Scan for the cell matching the given text and deliver its (X, Y) coordinate at center. 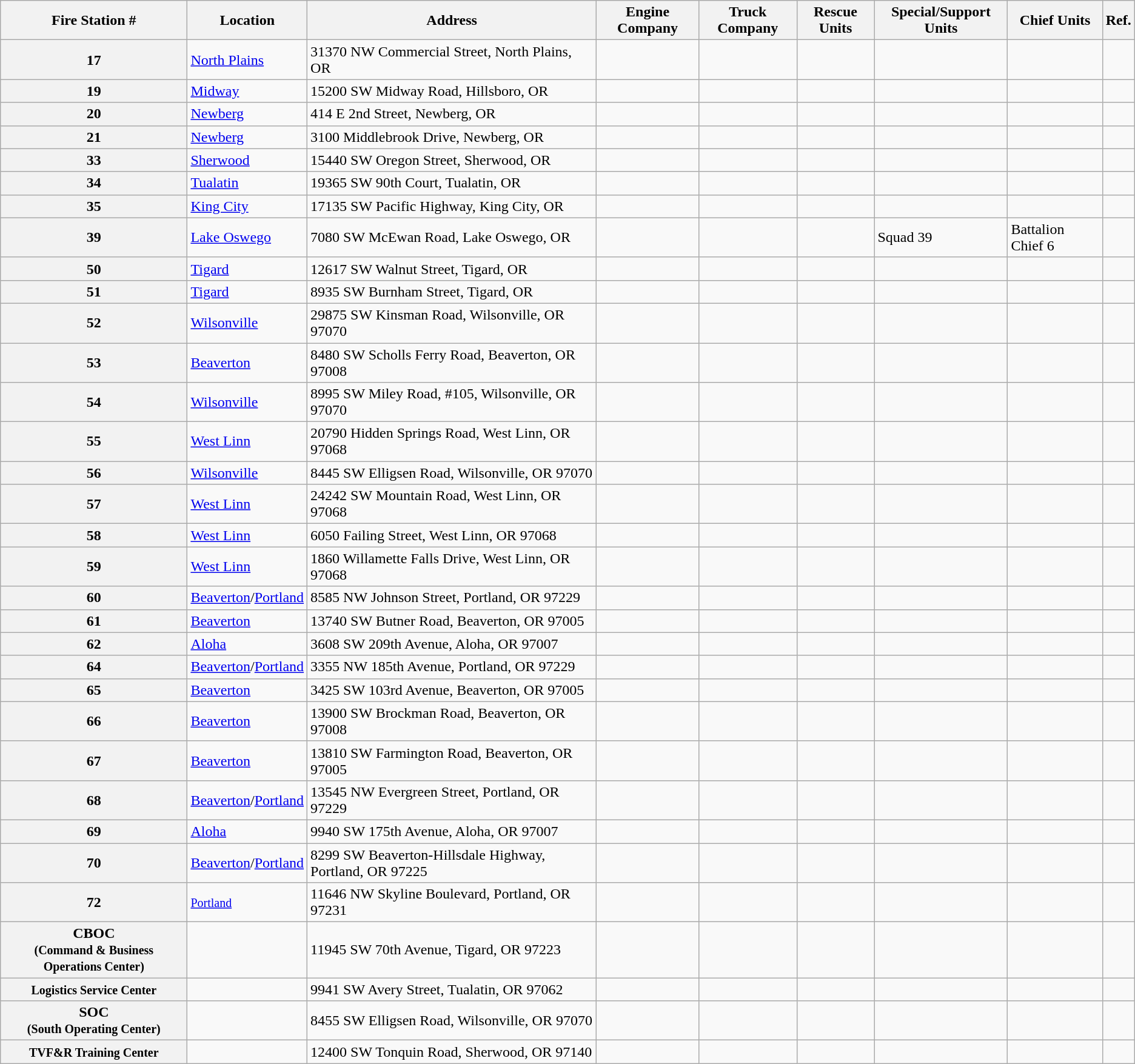
59 (94, 566)
Logistics Service Center (94, 989)
9940 SW 175th Avenue, Aloha, OR 97007 (452, 831)
54 (94, 403)
Fire Station # (94, 21)
SOC(South Operating Center) (94, 1021)
3425 SW 103rd Avenue, Beaverton, OR 97005 (452, 690)
58 (94, 535)
19 (94, 91)
52 (94, 323)
70 (94, 862)
Special/Support Units (941, 21)
62 (94, 644)
13810 SW Farmington Road, Beaverton, OR 97005 (452, 760)
24242 SW Mountain Road, West Linn, OR 97068 (452, 504)
Portland (247, 902)
13740 SW Butner Road, Beaverton, OR 97005 (452, 621)
8480 SW Scholls Ferry Road, Beaverton, OR 97008 (452, 363)
68 (94, 800)
33 (94, 160)
53 (94, 363)
12617 SW Walnut Street, Tigard, OR (452, 269)
King City (247, 206)
8455 SW Elligsen Road, Wilsonville, OR 97070 (452, 1021)
Rescue Units (835, 21)
North Plains (247, 59)
19365 SW 90th Court, Tualatin, OR (452, 183)
Chief Units (1055, 21)
64 (94, 667)
3100 Middlebrook Drive, Newberg, OR (452, 137)
7080 SW McEwan Road, Lake Oswego, OR (452, 238)
39 (94, 238)
69 (94, 831)
3355 NW 185th Avenue, Portland, OR 97229 (452, 667)
Address (452, 21)
CBOC(Command & Business Operations Center) (94, 950)
51 (94, 292)
3608 SW 209th Avenue, Aloha, OR 97007 (452, 644)
56 (94, 473)
8935 SW Burnham Street, Tigard, OR (452, 292)
Ref. (1118, 21)
9941 SW Avery Street, Tualatin, OR 97062 (452, 989)
8299 SW Beaverton-Hillsdale Highway, Portland, OR 97225 (452, 862)
Truck Company (748, 21)
6050 Failing Street, West Linn, OR 97068 (452, 535)
20790 Hidden Springs Road, West Linn, OR 97068 (452, 441)
TVF&R Training Center (94, 1052)
13900 SW Brockman Road, Beaverton, OR 97008 (452, 721)
31370 NW Commercial Street, North Plains, OR (452, 59)
20 (94, 114)
57 (94, 504)
Location (247, 21)
Sherwood (247, 160)
Lake Oswego (247, 238)
60 (94, 598)
34 (94, 183)
15440 SW Oregon Street, Sherwood, OR (452, 160)
66 (94, 721)
55 (94, 441)
15200 SW Midway Road, Hillsboro, OR (452, 91)
Tualatin (247, 183)
13545 NW Evergreen Street, Portland, OR 97229 (452, 800)
65 (94, 690)
11945 SW 70th Avenue, Tigard, OR 97223 (452, 950)
8585 NW Johnson Street, Portland, OR 97229 (452, 598)
8445 SW Elligsen Road, Wilsonville, OR 97070 (452, 473)
50 (94, 269)
11646 NW Skyline Boulevard, Portland, OR 97231 (452, 902)
8995 SW Miley Road, #105, Wilsonville, OR 97070 (452, 403)
Squad 39 (941, 238)
35 (94, 206)
Engine Company (648, 21)
Battalion Chief 6 (1055, 238)
61 (94, 621)
67 (94, 760)
12400 SW Tonquin Road, Sherwood, OR 97140 (452, 1052)
21 (94, 137)
72 (94, 902)
17 (94, 59)
Midway (247, 91)
17135 SW Pacific Highway, King City, OR (452, 206)
29875 SW Kinsman Road, Wilsonville, OR 97070 (452, 323)
414 E 2nd Street, Newberg, OR (452, 114)
1860 Willamette Falls Drive, West Linn, OR 97068 (452, 566)
